Output the (x, y) coordinate of the center of the cell containing the given text.  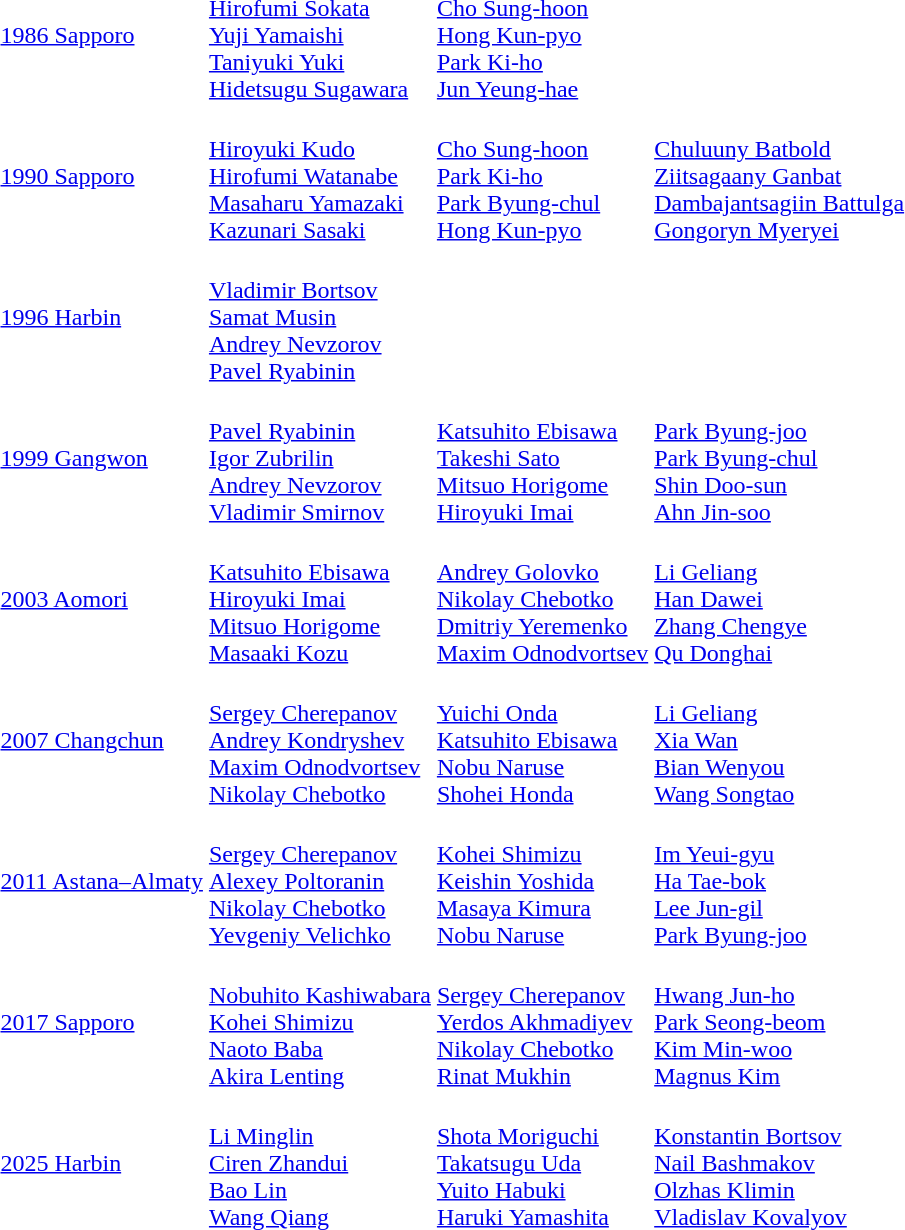
Andrey GolovkoNikolay ChebotkoDmitriy YeremenkoMaxim Odnodvortsev (542, 599)
Pavel RyabininIgor ZubrilinAndrey NevzorovVladimir Smirnov (320, 458)
Katsuhito EbisawaTakeshi SatoMitsuo HorigomeHiroyuki Imai (542, 458)
Nobuhito KashiwabaraKohei ShimizuNaoto BabaAkira Lenting (320, 1022)
Cho Sung-hoonPark Ki-hoPark Byung-chulHong Kun-pyo (542, 176)
Yuichi OndaKatsuhito EbisawaNobu NaruseShohei Honda (542, 740)
Vladimir BortsovSamat MusinAndrey NevzorovPavel Ryabinin (320, 317)
Hiroyuki KudoHirofumi WatanabeMasaharu YamazakiKazunari Sasaki (320, 176)
Kohei ShimizuKeishin YoshidaMasaya KimuraNobu Naruse (542, 881)
Sergey CherepanovAlexey PoltoraninNikolay ChebotkoYevgeniy Velichko (320, 881)
Katsuhito EbisawaHiroyuki ImaiMitsuo HorigomeMasaaki Kozu (320, 599)
Sergey CherepanovAndrey KondryshevMaxim OdnodvortsevNikolay Chebotko (320, 740)
Sergey CherepanovYerdos AkhmadiyevNikolay ChebotkoRinat Mukhin (542, 1022)
